Search for the cell housing the specified text and yield its [X, Y] center coordinate. 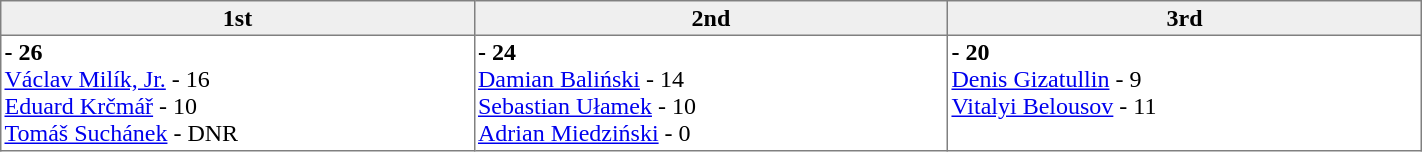
- 24Damian Baliński - 14Sebastian Ułamek - 10Adrian Miedziński - 0 [710, 93]
2nd [710, 18]
- 20Denis Gizatullin - 9Vitalyi Belousov - 11 [1185, 93]
3rd [1185, 18]
- 26Václav Milík, Jr. - 16Eduard Krčmář - 10Tomáš Suchánek - DNR [238, 93]
1st [238, 18]
